Detect which cell encompasses the target text, then output its [x, y] center coordinate. 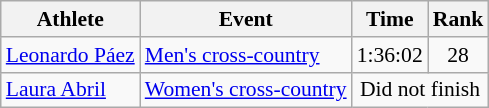
Men's cross-country [246, 55]
1:36:02 [390, 55]
Laura Abril [70, 90]
Time [390, 19]
Athlete [70, 19]
Rank [458, 19]
28 [458, 55]
Event [246, 19]
Women's cross-country [246, 90]
Leonardo Páez [70, 55]
Did not finish [420, 90]
